Determine the (x, y) coordinate at the center of the cell enclosing the given text.  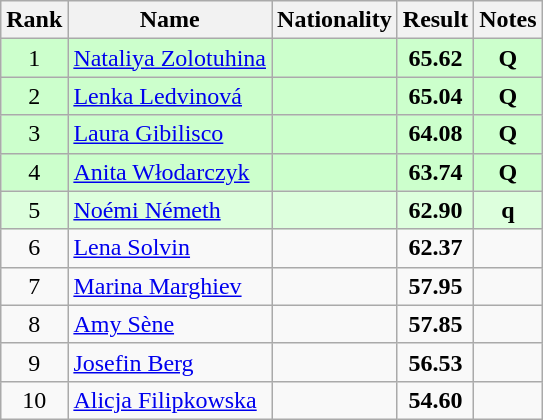
Laura Gibilisco (170, 134)
Josefin Berg (170, 362)
6 (34, 248)
62.37 (435, 248)
Lenka Ledvinová (170, 96)
65.04 (435, 96)
7 (34, 286)
Nationality (335, 20)
5 (34, 210)
Nataliya Zolotuhina (170, 58)
4 (34, 172)
Result (435, 20)
56.53 (435, 362)
Notes (508, 20)
65.62 (435, 58)
64.08 (435, 134)
10 (34, 400)
63.74 (435, 172)
62.90 (435, 210)
8 (34, 324)
Lena Solvin (170, 248)
1 (34, 58)
Name (170, 20)
Rank (34, 20)
Amy Sène (170, 324)
57.95 (435, 286)
Alicja Filipkowska (170, 400)
57.85 (435, 324)
Anita Włodarczyk (170, 172)
54.60 (435, 400)
2 (34, 96)
q (508, 210)
Noémi Németh (170, 210)
3 (34, 134)
9 (34, 362)
Marina Marghiev (170, 286)
